Capture the cell that displays the provided text and extract its (x, y) central coordinate. 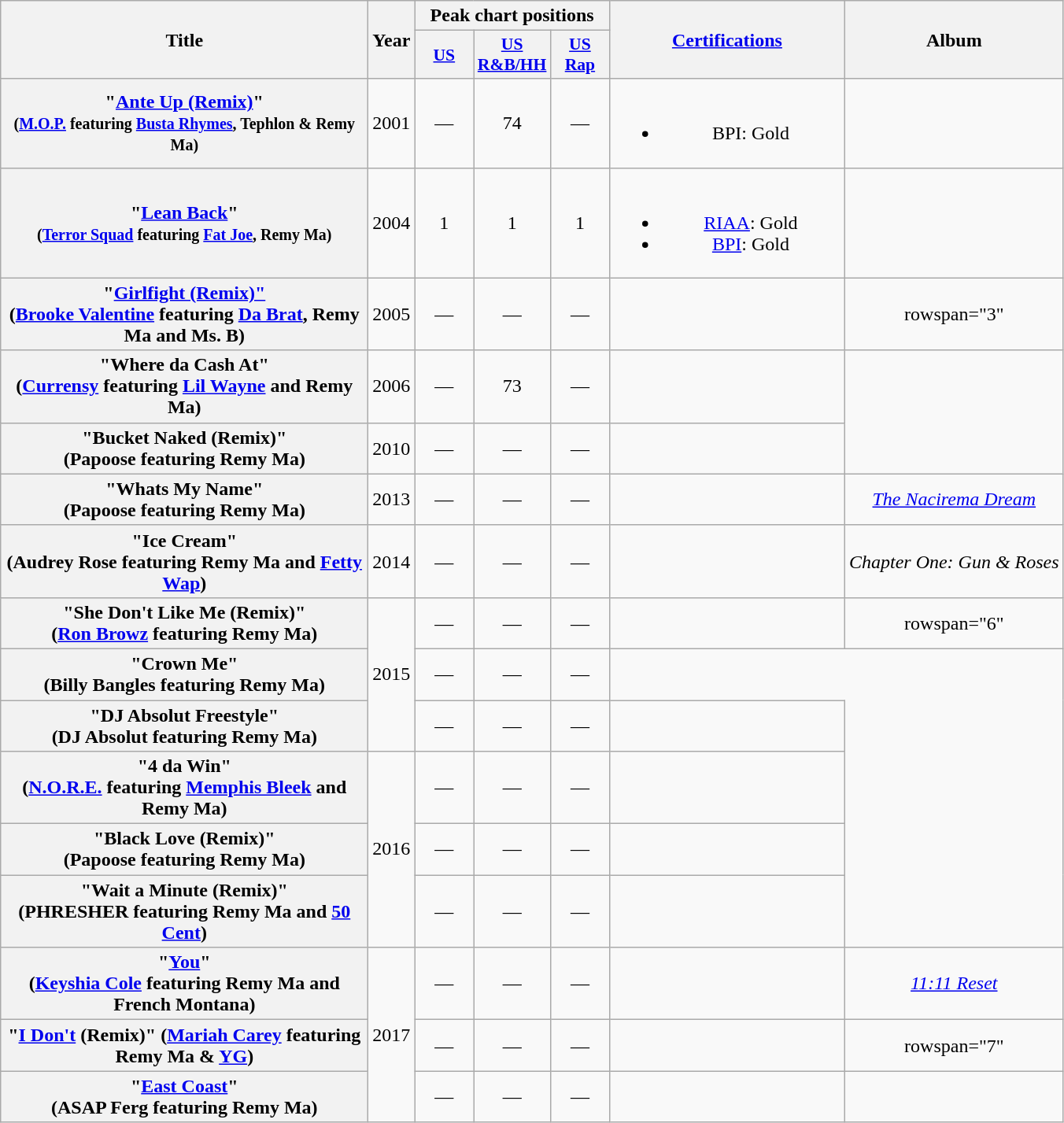
rowspan="6" (954, 623)
"Where da Cash At"(Currensy featuring Lil Wayne and Remy Ma) (184, 386)
"Bucket Naked (Remix)"(Papoose featuring Remy Ma) (184, 449)
2017 (392, 1035)
Peak chart positions (512, 16)
"Black Love (Remix)"(Papoose featuring Remy Ma) (184, 850)
2013 (392, 499)
"DJ Absolut Freestyle"(DJ Absolut featuring Remy Ma) (184, 726)
"East Coast"(ASAP Ferg featuring Remy Ma) (184, 1097)
US (444, 55)
2001 (392, 123)
USRap (579, 55)
"Ice Cream"(Audrey Rose featuring Remy Ma and Fetty Wap) (184, 561)
The Nacirema Dream (954, 499)
"Lean Back"(Terror Squad featuring Fat Joe, Remy Ma) (184, 223)
Album (954, 39)
Certifications (727, 39)
BPI: Gold (727, 123)
"I Don't (Remix)" (Mariah Carey featuring Remy Ma & YG) (184, 1045)
2006 (392, 386)
2015 (392, 674)
rowspan="3" (954, 314)
2014 (392, 561)
"Whats My Name"(Papoose featuring Remy Ma) (184, 499)
2010 (392, 449)
"Girlfight (Remix)"(Brooke Valentine featuring Da Brat, Remy Ma and Ms. B) (184, 314)
Chapter One: Gun & Roses (954, 561)
2016 (392, 850)
"You"(Keyshia Cole featuring Remy Ma and French Montana) (184, 984)
"4 da Win"(N.O.R.E. featuring Memphis Bleek and Remy Ma) (184, 788)
2005 (392, 314)
RIAA: GoldBPI: Gold (727, 223)
"She Don't Like Me (Remix)"(Ron Browz featuring Remy Ma) (184, 623)
73 (512, 386)
2004 (392, 223)
"Wait a Minute (Remix)"(PHRESHER featuring Remy Ma and 50 Cent) (184, 911)
"Ante Up (Remix)"(M.O.P. featuring Busta Rhymes, Tephlon & Remy Ma) (184, 123)
"Crown Me"(Billy Bangles featuring Remy Ma) (184, 674)
USR&B/HH (512, 55)
Year (392, 39)
11:11 Reset (954, 984)
74 (512, 123)
Title (184, 39)
rowspan="7" (954, 1045)
